Return [X, Y] of the center of cell containing provided text 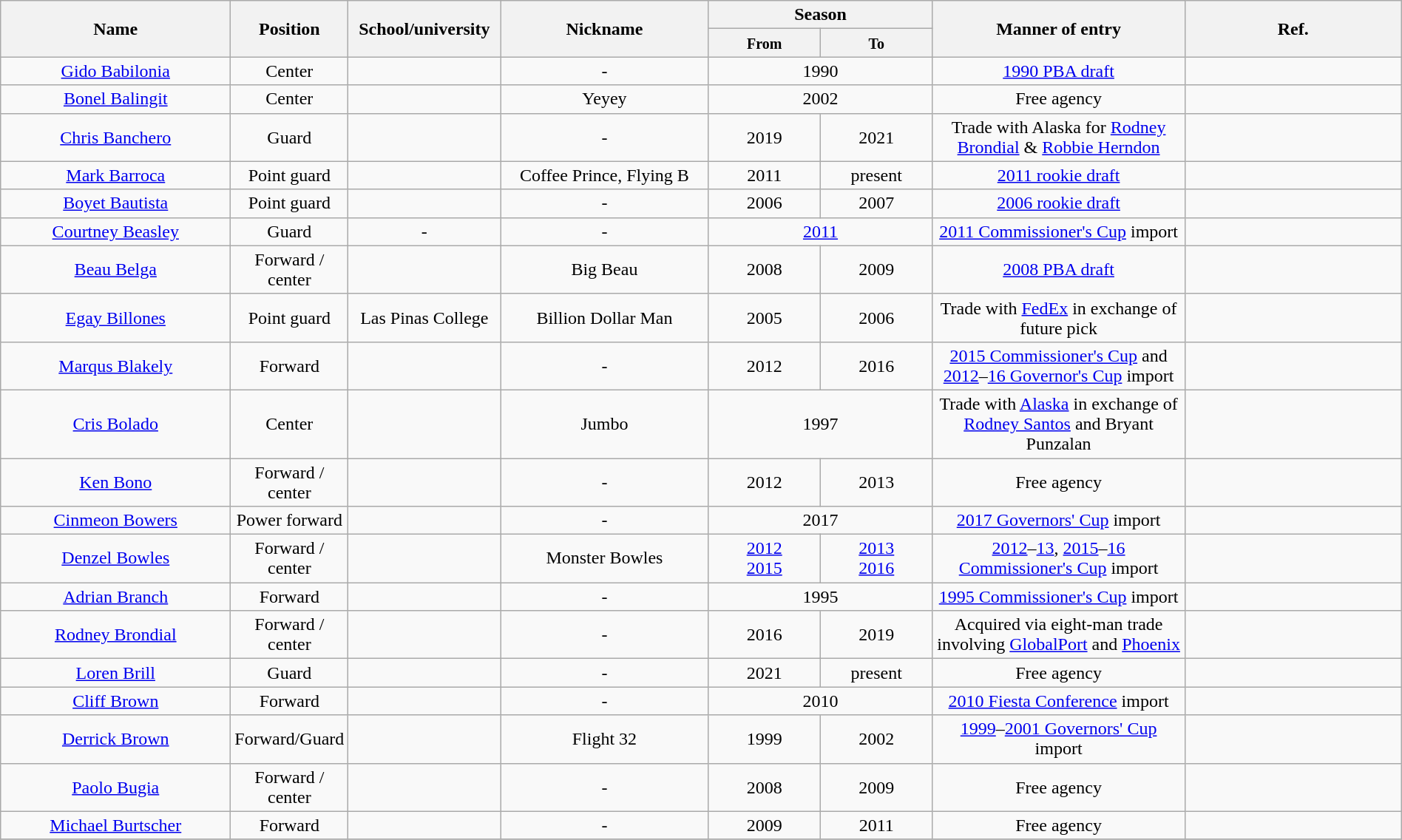
Cinmeon Bowers [115, 521]
2008 PBA draft [1059, 269]
2017 [821, 521]
1995 [821, 597]
Derrick Brown [115, 739]
Ken Bono [115, 482]
Chris Banchero [115, 138]
20132016 [877, 559]
Manner of entry [1059, 29]
2010 [821, 701]
Beau Belga [115, 269]
Yeyey [605, 99]
Michael Burtscher [115, 825]
2011 rookie draft [1059, 175]
Position [290, 29]
Las Pinas College [424, 318]
Monster Bowles [605, 559]
2013 [877, 482]
Name [115, 29]
Acquired via eight-man trade involving GlobalPort and Phoenix [1059, 634]
Jumbo [605, 424]
Adrian Branch [115, 597]
Marqus Blakely [115, 365]
1999 [765, 739]
To [877, 43]
Flight 32 [605, 739]
Big Beau [605, 269]
2007 [877, 203]
Egay Billones [115, 318]
1990 [821, 71]
1999–2001 Governors' Cup import [1059, 739]
Loren Brill [115, 673]
1997 [821, 424]
Season [821, 15]
2006 rookie draft [1059, 203]
Paolo Bugia [115, 787]
Denzel Bowles [115, 559]
2015 Commissioner's Cup and 2012–16 Governor's Cup import [1059, 365]
2011 Commissioner's Cup import [1059, 231]
Billion Dollar Man [605, 318]
Courtney Beasley [115, 231]
20122015 [765, 559]
2017 Governors' Cup import [1059, 521]
Bonel Balingit [115, 99]
Cris Bolado [115, 424]
Rodney Brondial [115, 634]
Mark Barroca [115, 175]
Nickname [605, 29]
Forward/Guard [290, 739]
2010 Fiesta Conference import [1059, 701]
Power forward [290, 521]
Ref. [1293, 29]
Gido Babilonia [115, 71]
Coffee Prince, Flying B [605, 175]
Boyet Bautista [115, 203]
Cliff Brown [115, 701]
1990 PBA draft [1059, 71]
Trade with FedEx in exchange of future pick [1059, 318]
1995 Commissioner's Cup import [1059, 597]
2005 [765, 318]
School/university [424, 29]
2012–13, 2015–16 Commissioner's Cup import [1059, 559]
From [765, 43]
Trade with Alaska for Rodney Brondial & Robbie Herndon [1059, 138]
Trade with Alaska in exchange of Rodney Santos and Bryant Punzalan [1059, 424]
